Provide the [x, y] coordinate of the cell's center where the given text is located.  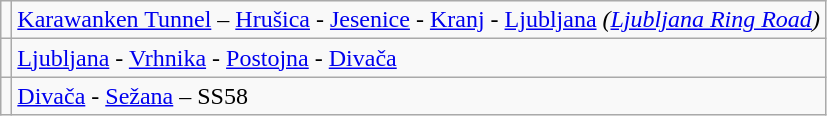
Divača - Sežana – SS58 [419, 96]
Karawanken Tunnel – Hrušica - Jesenice - Kranj - Ljubljana (Ljubljana Ring Road) [419, 20]
Ljubljana - Vrhnika - Postojna - Divača [419, 58]
